From the cell containing the given text, extract its center point as (X, Y) coordinate. 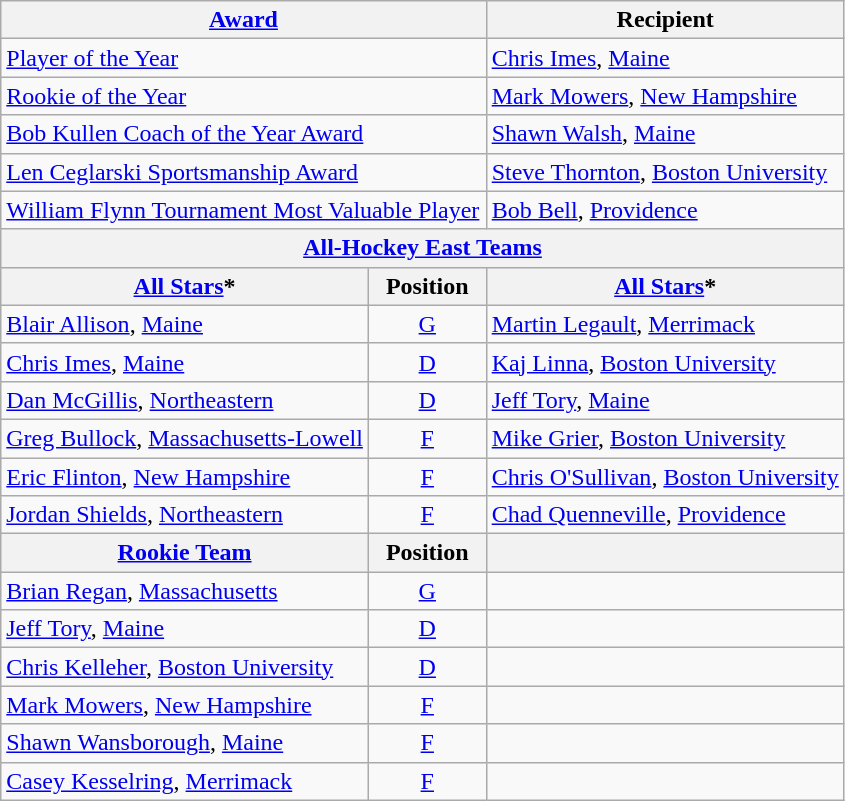
Brian Regan, Massachusetts (185, 591)
Shawn Wansborough, Maine (185, 743)
Award (244, 20)
Dan McGillis, Northeastern (185, 400)
Greg Bullock, Massachusetts-Lowell (185, 438)
Bob Bell, Providence (665, 210)
Rookie Team (185, 553)
William Flynn Tournament Most Valuable Player (244, 210)
Kaj Linna, Boston University (665, 362)
Jordan Shields, Northeastern (185, 515)
Steve Thornton, Boston University (665, 172)
Rookie of the Year (244, 96)
Chris O'Sullivan, Boston University (665, 477)
Bob Kullen Coach of the Year Award (244, 134)
Chad Quenneville, Providence (665, 515)
Recipient (665, 20)
Martin Legault, Merrimack (665, 324)
Len Ceglarski Sportsmanship Award (244, 172)
Mike Grier, Boston University (665, 438)
Shawn Walsh, Maine (665, 134)
Eric Flinton, New Hampshire (185, 477)
Player of the Year (244, 58)
Chris Kelleher, Boston University (185, 667)
Casey Kesselring, Merrimack (185, 781)
All-Hockey East Teams (422, 248)
Blair Allison, Maine (185, 324)
